Return (X, Y) of the center of cell containing provided text 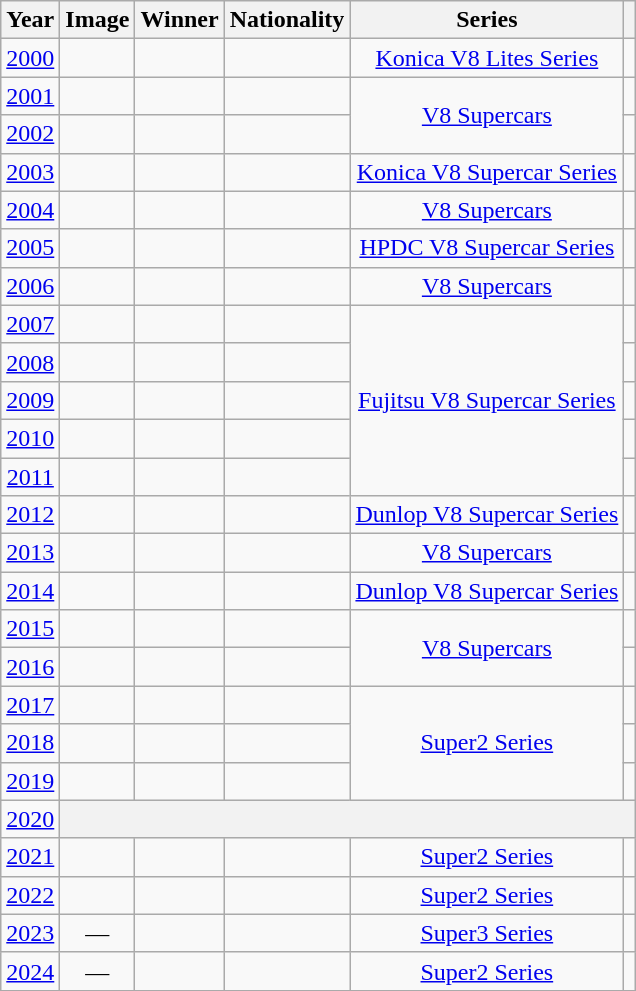
2016 (30, 667)
2005 (30, 248)
2013 (30, 553)
2023 (30, 933)
2008 (30, 362)
2015 (30, 629)
Konica V8 Lites Series (487, 58)
2004 (30, 210)
2000 (30, 58)
Super3 Series (487, 933)
2009 (30, 400)
Fujitsu V8 Supercar Series (487, 400)
Year (30, 20)
2020 (30, 819)
Nationality (287, 20)
2018 (30, 743)
2006 (30, 286)
Winner (180, 20)
2024 (30, 971)
2011 (30, 477)
2021 (30, 857)
2001 (30, 96)
2007 (30, 324)
2017 (30, 705)
2022 (30, 895)
2003 (30, 172)
2010 (30, 438)
Series (487, 20)
2019 (30, 781)
2002 (30, 134)
Image (98, 20)
2012 (30, 515)
HPDC V8 Supercar Series (487, 248)
2014 (30, 591)
Konica V8 Supercar Series (487, 172)
